Output the (x, y) coordinate of the center of the cell containing the given text.  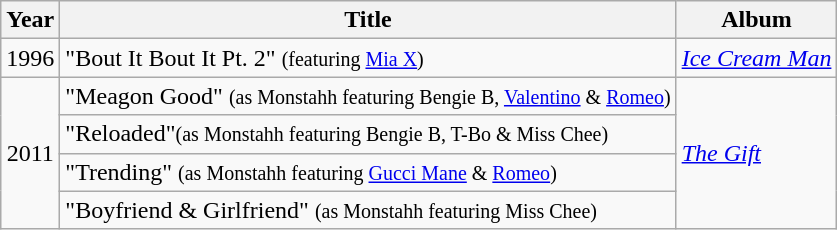
Title (368, 20)
Year (30, 20)
Ice Cream Man (756, 58)
"Bout It Bout It Pt. 2" (featuring Mia X) (368, 58)
"Meagon Good" (as Monstahh featuring Bengie B, Valentino & Romeo) (368, 96)
"Boyfriend & Girlfriend" (as Monstahh featuring Miss Chee) (368, 210)
"Trending" (as Monstahh featuring Gucci Mane & Romeo) (368, 172)
Album (756, 20)
The Gift (756, 153)
1996 (30, 58)
"Reloaded"(as Monstahh featuring Bengie B, T-Bo & Miss Chee) (368, 134)
2011 (30, 153)
